Extract the (x, y) coordinate from the center of the cell holding the provided text.  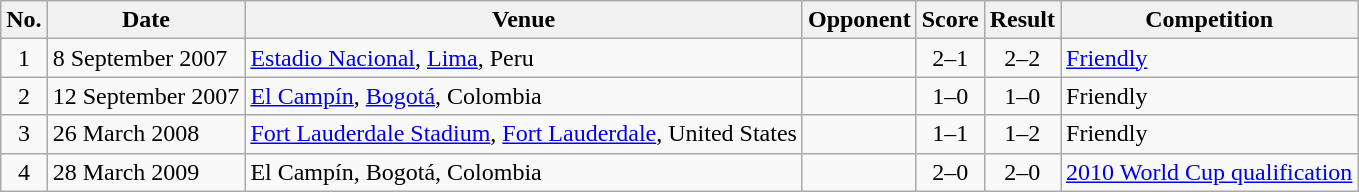
Estadio Nacional, Lima, Peru (524, 58)
26 March 2008 (146, 134)
4 (24, 172)
Date (146, 20)
3 (24, 134)
12 September 2007 (146, 96)
8 September 2007 (146, 58)
Score (950, 20)
Opponent (859, 20)
2–2 (1022, 58)
28 March 2009 (146, 172)
2 (24, 96)
Fort Lauderdale Stadium, Fort Lauderdale, United States (524, 134)
Result (1022, 20)
2–1 (950, 58)
2010 World Cup qualification (1210, 172)
1–2 (1022, 134)
1 (24, 58)
Competition (1210, 20)
Venue (524, 20)
No. (24, 20)
1–1 (950, 134)
